Find where the given text appears and provide that cell's center as [x, y] coordinate. 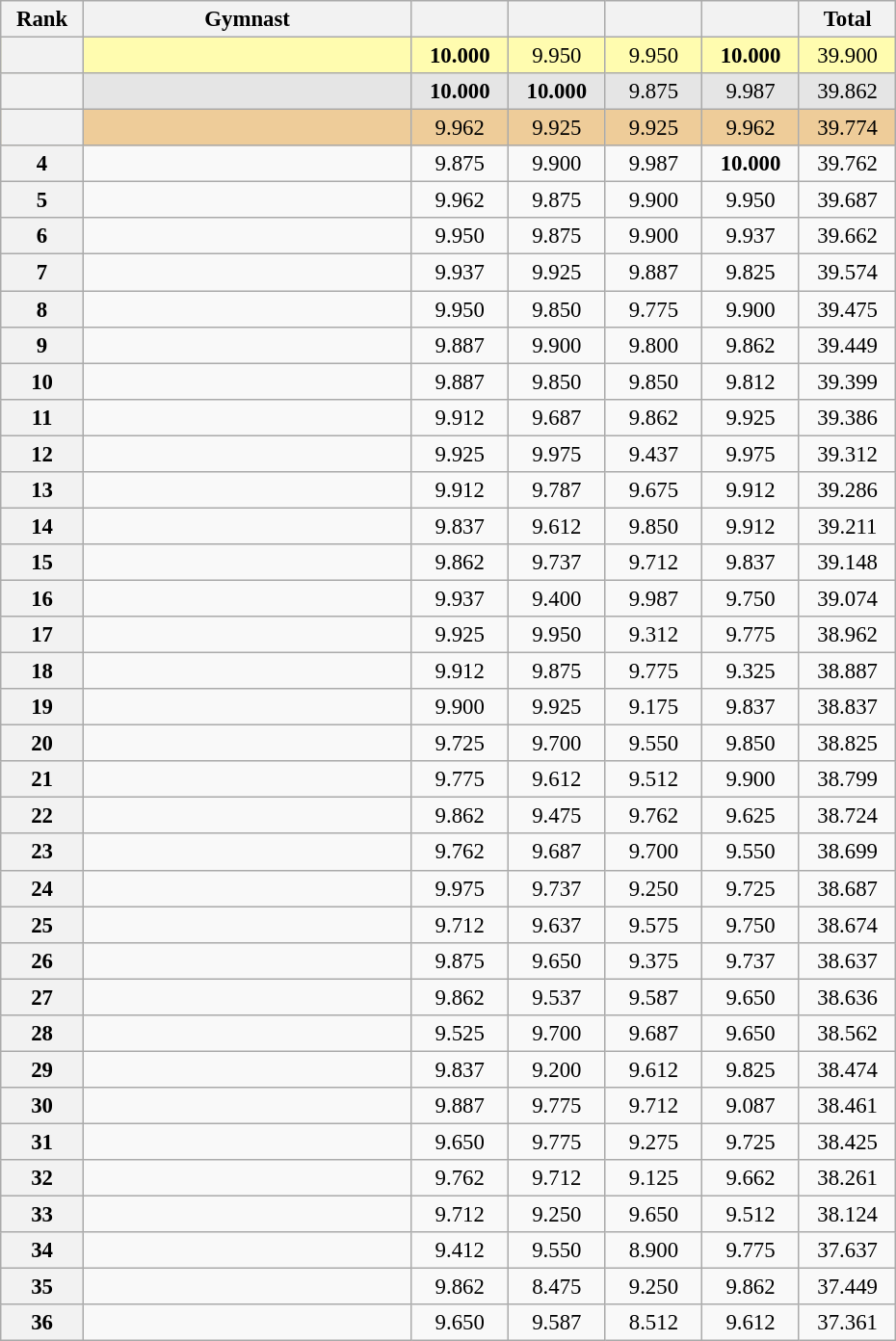
32 [42, 1178]
39.074 [848, 598]
37.449 [848, 1287]
26 [42, 960]
23 [42, 853]
9.375 [653, 960]
39.312 [848, 454]
9.412 [461, 1250]
25 [42, 925]
9.575 [653, 925]
9.200 [557, 1069]
39.662 [848, 236]
14 [42, 526]
22 [42, 816]
Total [848, 19]
6 [42, 236]
9.325 [751, 671]
10 [42, 381]
20 [42, 744]
11 [42, 417]
38.699 [848, 853]
9.537 [557, 997]
28 [42, 1034]
38.837 [848, 707]
9.175 [653, 707]
Rank [42, 19]
38.261 [848, 1178]
9.787 [557, 490]
38.962 [848, 635]
38.637 [848, 960]
38.825 [848, 744]
9.275 [653, 1142]
39.900 [848, 56]
9.312 [653, 635]
38.474 [848, 1069]
39.148 [848, 563]
38.461 [848, 1106]
9.812 [751, 381]
29 [42, 1069]
34 [42, 1250]
39.762 [848, 164]
9.087 [751, 1106]
15 [42, 563]
21 [42, 779]
9.625 [751, 816]
38.687 [848, 888]
33 [42, 1215]
4 [42, 164]
38.674 [848, 925]
9 [42, 345]
7 [42, 273]
12 [42, 454]
8.900 [653, 1250]
27 [42, 997]
9.437 [653, 454]
5 [42, 200]
38.562 [848, 1034]
9.675 [653, 490]
39.211 [848, 526]
39.399 [848, 381]
24 [42, 888]
39.475 [848, 309]
39.286 [848, 490]
38.124 [848, 1215]
9.525 [461, 1034]
8 [42, 309]
38.724 [848, 816]
39.574 [848, 273]
39.386 [848, 417]
9.662 [751, 1178]
9.475 [557, 816]
35 [42, 1287]
39.774 [848, 128]
9.125 [653, 1178]
8.475 [557, 1287]
36 [42, 1323]
Gymnast [247, 19]
9.400 [557, 598]
8.512 [653, 1323]
13 [42, 490]
38.887 [848, 671]
39.449 [848, 345]
30 [42, 1106]
38.425 [848, 1142]
18 [42, 671]
37.361 [848, 1323]
38.636 [848, 997]
19 [42, 707]
9.637 [557, 925]
39.862 [848, 92]
38.799 [848, 779]
9.800 [653, 345]
17 [42, 635]
39.687 [848, 200]
31 [42, 1142]
37.637 [848, 1250]
16 [42, 598]
